Return [x, y] of the center of cell containing provided text 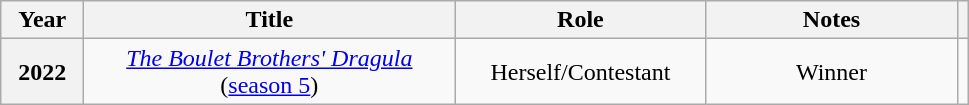
Winner [832, 72]
Title [270, 20]
Notes [832, 20]
2022 [42, 72]
Herself/Contestant [580, 72]
Year [42, 20]
The Boulet Brothers' Dragula (season 5) [270, 72]
Role [580, 20]
